Return the [x, y] coordinate for the center point of the cell that contains the specified text.  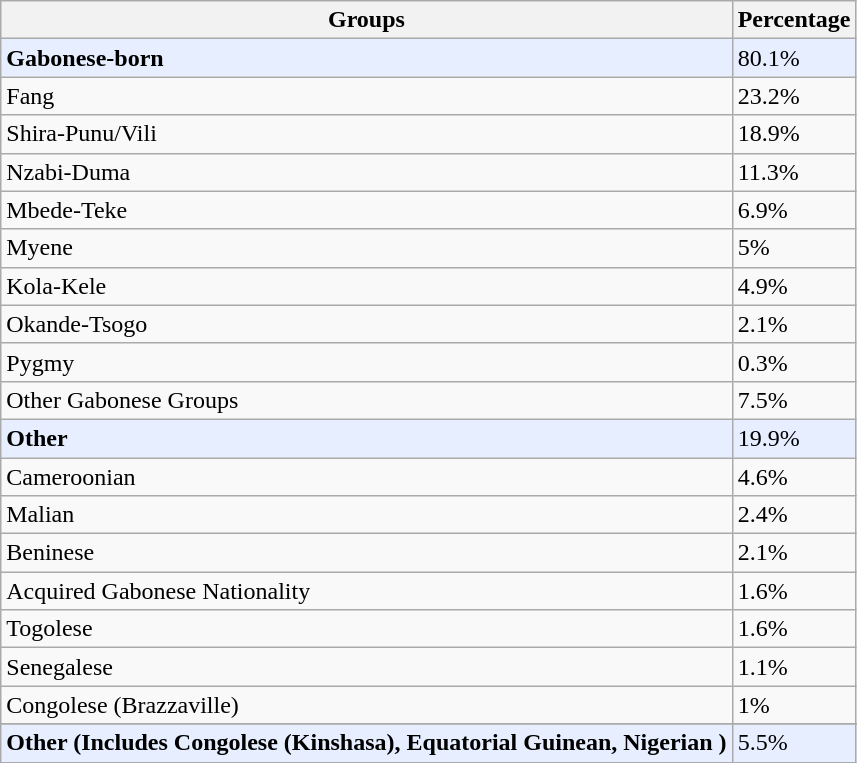
Shira-Punu/Vili [366, 134]
19.9% [794, 438]
Cameroonian [366, 477]
Pygmy [366, 362]
4.6% [794, 477]
4.9% [794, 286]
5% [794, 248]
Okande-Tsogo [366, 324]
7.5% [794, 400]
1.1% [794, 667]
Gabonese-born [366, 58]
Malian [366, 515]
11.3% [794, 172]
Other (Includes Congolese (Kinshasa), Equatorial Guinean, Nigerian ) [366, 743]
Congolese (Brazzaville) [366, 705]
Beninese [366, 553]
5.5% [794, 743]
Myene [366, 248]
Senegalese [366, 667]
6.9% [794, 210]
Mbede-Teke [366, 210]
0.3% [794, 362]
Nzabi-Duma [366, 172]
Other [366, 438]
1% [794, 705]
Togolese [366, 629]
Percentage [794, 20]
80.1% [794, 58]
Other Gabonese Groups [366, 400]
23.2% [794, 96]
Kola-Kele [366, 286]
Groups [366, 20]
18.9% [794, 134]
Acquired Gabonese Nationality [366, 591]
Fang [366, 96]
2.4% [794, 515]
